Locate the cell with the specified text and output its (x, y) center coordinate. 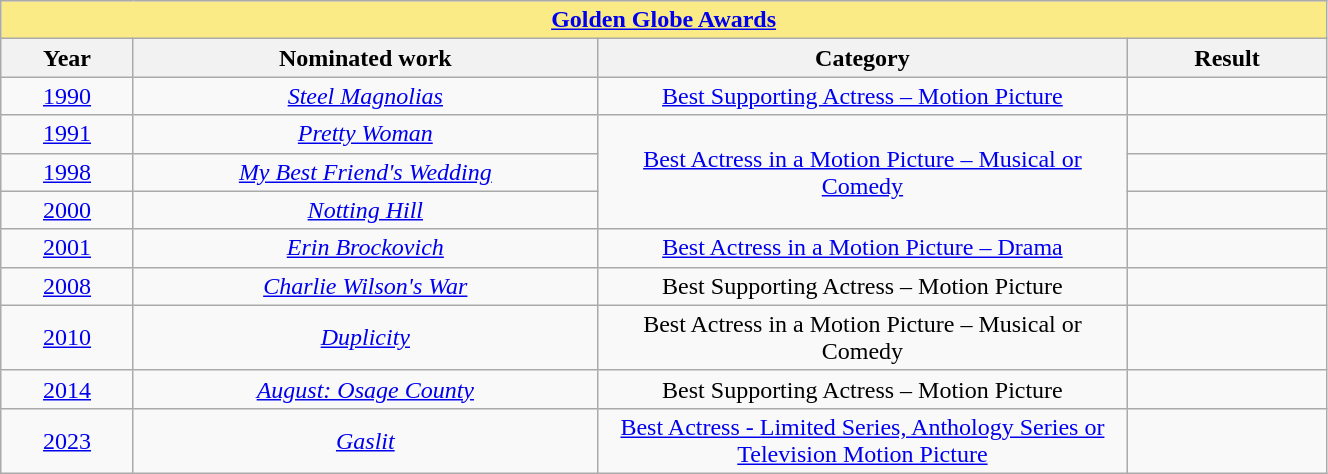
Best Actress - Limited Series, Anthology Series or Television Motion Picture (862, 440)
Golden Globe Awards (664, 20)
Pretty Woman (365, 134)
Year (68, 58)
2000 (68, 210)
2014 (68, 389)
1998 (68, 172)
Best Actress in a Motion Picture – Drama (862, 248)
2001 (68, 248)
Notting Hill (365, 210)
Result (1228, 58)
Nominated work (365, 58)
1991 (68, 134)
Erin Brockovich (365, 248)
1990 (68, 96)
Category (862, 58)
Charlie Wilson's War (365, 286)
Gaslit (365, 440)
August: Osage County (365, 389)
2008 (68, 286)
Steel Magnolias (365, 96)
Duplicity (365, 338)
2010 (68, 338)
My Best Friend's Wedding (365, 172)
2023 (68, 440)
